Provide the [X, Y] coordinate of the cell's center where the given text is located.  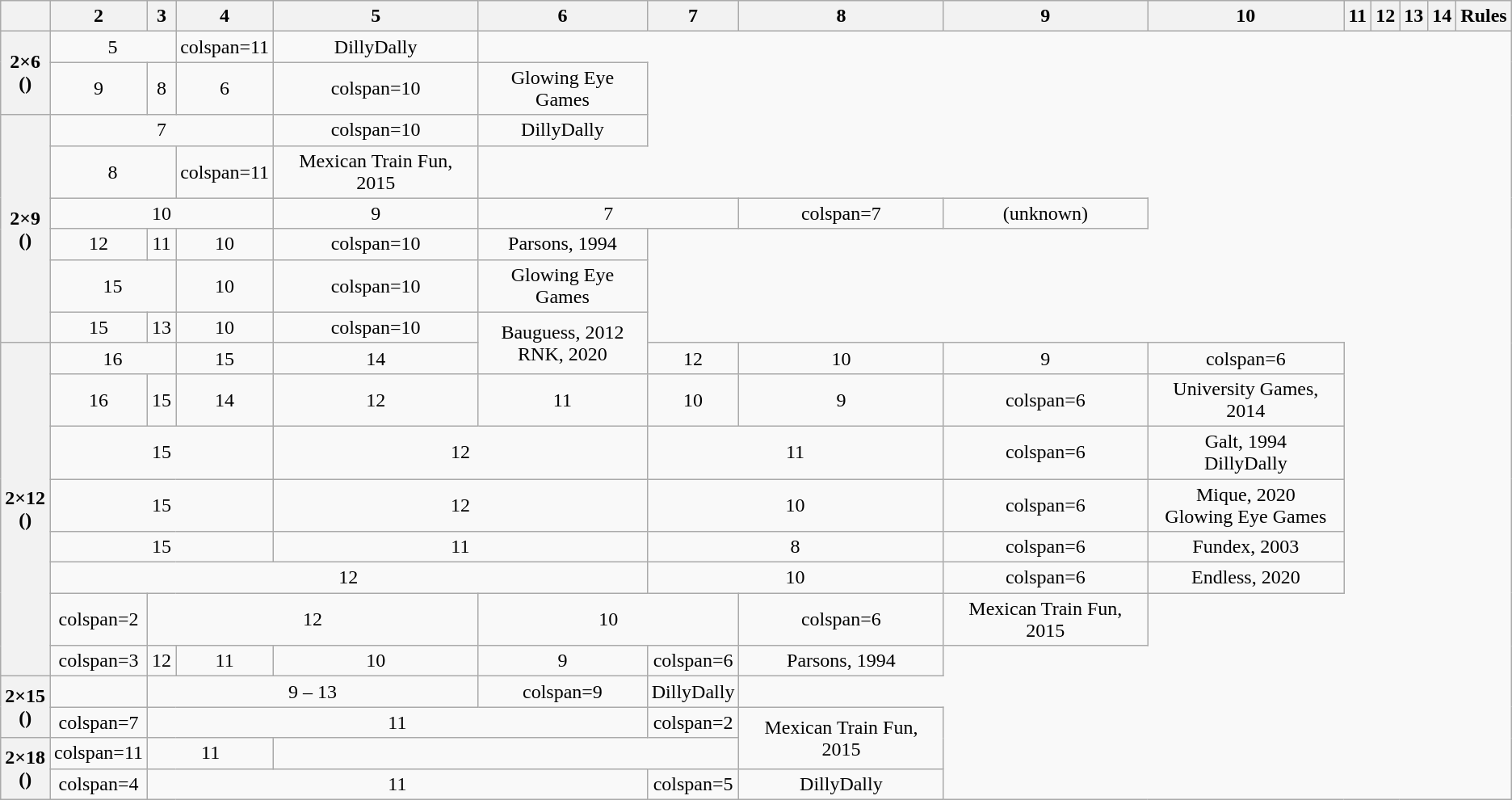
2×12() [26, 509]
2×15() [26, 707]
colspan=4 [99, 784]
Bauguess, 2012RNK, 2020 [563, 343]
Endless, 2020 [1245, 578]
Rules [1484, 16]
2×9() [26, 229]
2 [99, 16]
9 – 13 [313, 692]
2×6() [26, 73]
Fundex, 2003 [1245, 547]
colspan=3 [99, 661]
(unknown) [1045, 213]
colspan=5 [693, 784]
Galt, 1994DillyDally [1245, 453]
University Games, 2014 [1245, 399]
colspan=9 [563, 692]
4 [225, 16]
3 [162, 16]
2×18() [26, 768]
Mique, 2020Glowing Eye Games [1245, 504]
